Identify which cell holds the provided text, then report its [x, y] central coordinate. 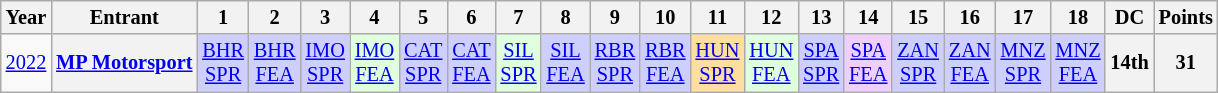
SPAFEA [868, 63]
MNZFEA [1078, 63]
3 [324, 17]
CATFEA [471, 63]
SILSPR [518, 63]
2 [275, 17]
31 [1186, 63]
13 [821, 17]
HUNFEA [771, 63]
RBRFEA [665, 63]
11 [718, 17]
SILFEA [565, 63]
CATSPR [423, 63]
Year [26, 17]
ZANFEA [970, 63]
IMOSPR [324, 63]
RBRSPR [615, 63]
Points [1186, 17]
6 [471, 17]
ZANSPR [918, 63]
8 [565, 17]
15 [918, 17]
IMOFEA [374, 63]
DC [1129, 17]
7 [518, 17]
HUNSPR [718, 63]
9 [615, 17]
Entrant [124, 17]
17 [1024, 17]
2022 [26, 63]
14 [868, 17]
16 [970, 17]
SPASPR [821, 63]
10 [665, 17]
MP Motorsport [124, 63]
18 [1078, 17]
BHRFEA [275, 63]
MNZSPR [1024, 63]
12 [771, 17]
BHRSPR [223, 63]
5 [423, 17]
4 [374, 17]
14th [1129, 63]
1 [223, 17]
